For the text-containing cell, return its midpoint in (X, Y) coordinate format. 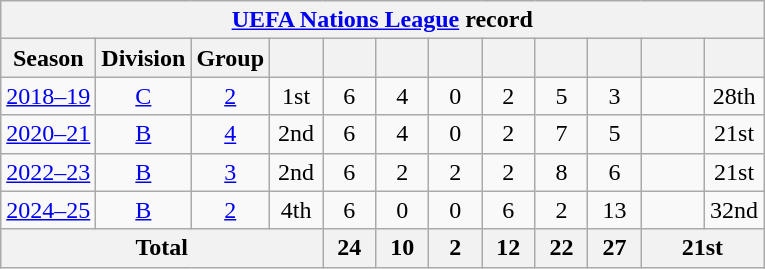
32nd (734, 210)
27 (614, 248)
7 (562, 134)
Division (144, 58)
28th (734, 96)
Total (162, 248)
13 (614, 210)
C (144, 96)
24 (350, 248)
12 (508, 248)
UEFA Nations League record (382, 20)
2018–19 (48, 96)
Group (230, 58)
Season (48, 58)
2024–25 (48, 210)
2020–21 (48, 134)
4th (296, 210)
8 (562, 172)
22 (562, 248)
10 (402, 248)
2022–23 (48, 172)
1st (296, 96)
